Capture the cell that displays the provided text and extract its (x, y) central coordinate. 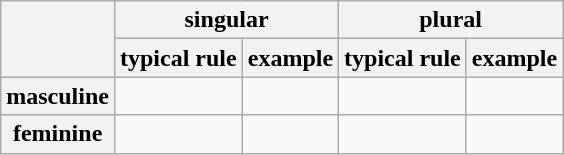
singular (226, 20)
plural (451, 20)
masculine (58, 96)
feminine (58, 134)
